Scan for the cell matching the given text and deliver its [X, Y] coordinate at center. 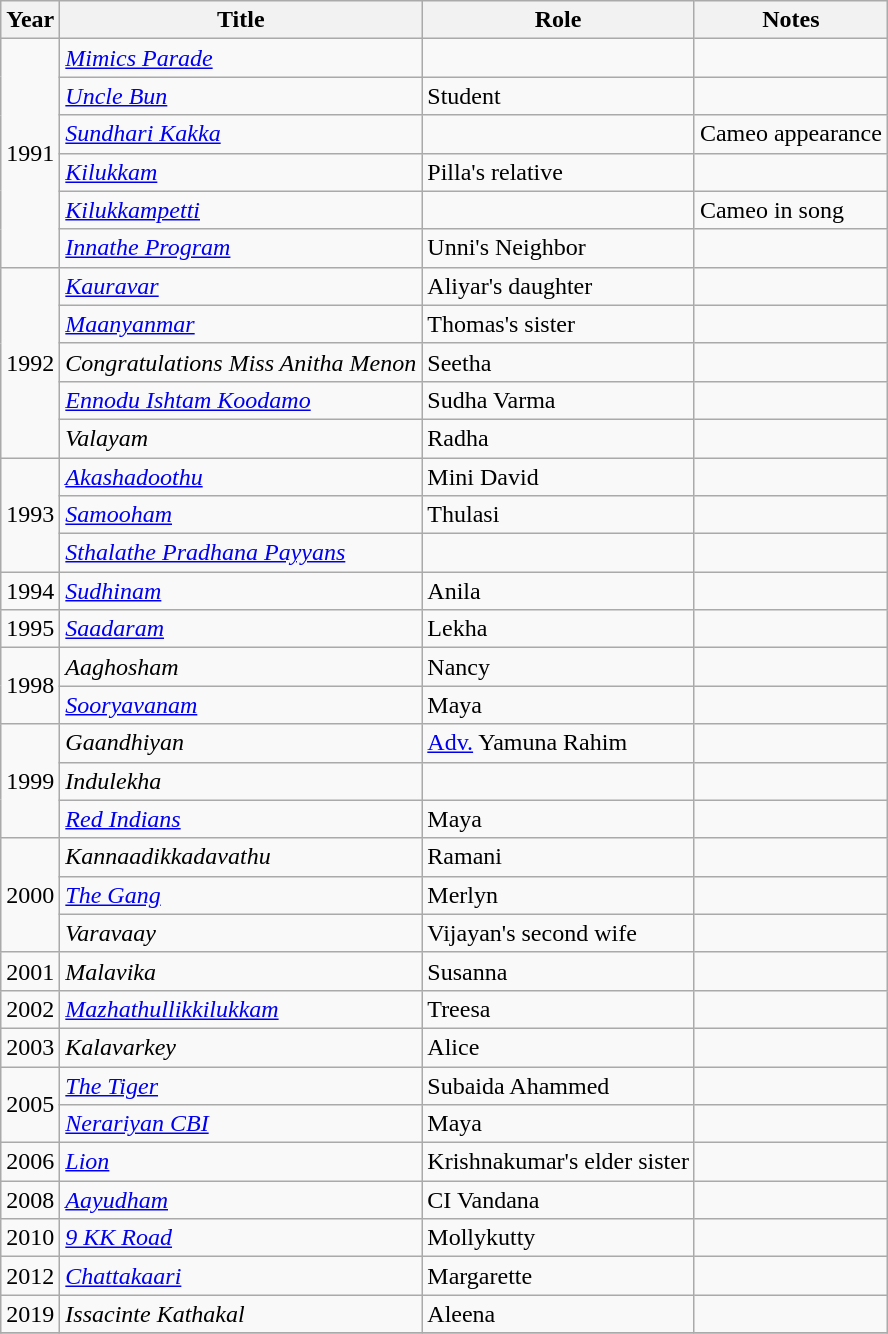
Nerariyan CBI [241, 1124]
Thomas's sister [558, 324]
1995 [30, 629]
Notes [790, 20]
Kannaadikkadavathu [241, 857]
Alice [558, 1047]
Lekha [558, 629]
Mimics Parade [241, 58]
2000 [30, 895]
1999 [30, 781]
Sudhinam [241, 591]
Sthalathe Pradhana Payyans [241, 553]
2001 [30, 971]
Akashadoothu [241, 477]
Merlyn [558, 895]
Pilla's relative [558, 172]
Varavaay [241, 933]
Cameo appearance [790, 134]
2008 [30, 1200]
Sooryavanam [241, 705]
Indulekha [241, 781]
Red Indians [241, 819]
2003 [30, 1047]
1993 [30, 515]
Nancy [558, 667]
Valayam [241, 438]
Adv. Yamuna Rahim [558, 743]
Maanyanmar [241, 324]
1994 [30, 591]
Chattakaari [241, 1276]
1992 [30, 362]
Kalavarkey [241, 1047]
Cameo in song [790, 210]
Mazhathullikkilukkam [241, 1009]
Thulasi [558, 515]
Congratulations Miss Anitha Menon [241, 362]
Mini David [558, 477]
Uncle Bun [241, 96]
Kilukkampetti [241, 210]
Aaghosham [241, 667]
Kauravar [241, 286]
Mollykutty [558, 1238]
2012 [30, 1276]
Krishnakumar's elder sister [558, 1162]
Title [241, 20]
Aliyar's daughter [558, 286]
1998 [30, 686]
Malavika [241, 971]
Treesa [558, 1009]
CI Vandana [558, 1200]
Saadaram [241, 629]
Vijayan's second wife [558, 933]
Year [30, 20]
Kilukkam [241, 172]
Aleena [558, 1314]
Ennodu Ishtam Koodamo [241, 400]
2006 [30, 1162]
1991 [30, 153]
9 KK Road [241, 1238]
Samooham [241, 515]
Seetha [558, 362]
Gaandhiyan [241, 743]
Student [558, 96]
Ramani [558, 857]
2002 [30, 1009]
2019 [30, 1314]
2010 [30, 1238]
Aayudham [241, 1200]
Anila [558, 591]
The Gang [241, 895]
Role [558, 20]
Subaida Ahammed [558, 1085]
The Tiger [241, 1085]
Issacinte Kathakal [241, 1314]
Lion [241, 1162]
Margarette [558, 1276]
Sundhari Kakka [241, 134]
Sudha Varma [558, 400]
Susanna [558, 971]
Innathe Program [241, 248]
Unni's Neighbor [558, 248]
2005 [30, 1104]
Radha [558, 438]
